Extract the [x, y] coordinate from the center of the cell holding the provided text.  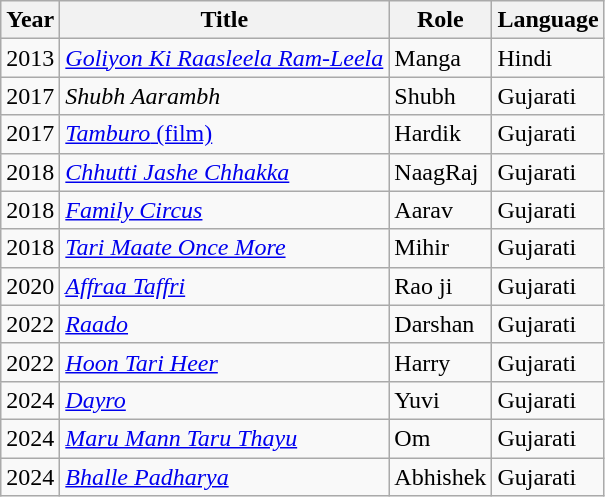
Manga [440, 58]
Dayro [224, 400]
Harry [440, 362]
Goliyon Ki Raasleela Ram-Leela [224, 58]
Raado [224, 324]
Hoon Tari Heer [224, 362]
Aarav [440, 210]
Tari Maate Once More [224, 248]
Rao ji [440, 286]
NaagRaj [440, 172]
Family Circus [224, 210]
Shubh [440, 96]
Shubh Aarambh [224, 96]
Om [440, 438]
Chhutti Jashe Chhakka [224, 172]
Affraa Taffri [224, 286]
Language [548, 20]
Tamburo (film) [224, 134]
Role [440, 20]
Year [30, 20]
Hindi [548, 58]
Title [224, 20]
Bhalle Padharya [224, 477]
Abhishek [440, 477]
Darshan [440, 324]
2020 [30, 286]
Yuvi [440, 400]
2013 [30, 58]
Hardik [440, 134]
Mihir [440, 248]
Maru Mann Taru Thayu [224, 438]
